Capture the cell that displays the provided text and extract its (X, Y) central coordinate. 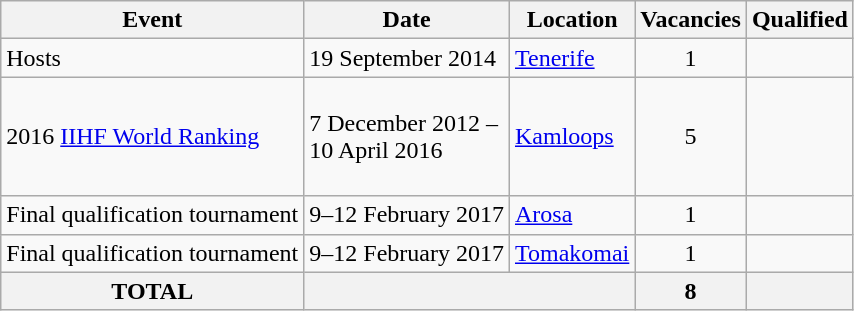
TOTAL (152, 291)
8 (691, 291)
2016 IIHF World Ranking (152, 136)
Kamloops (572, 136)
Vacancies (691, 20)
5 (691, 136)
Arosa (572, 215)
Location (572, 20)
19 September 2014 (407, 58)
Date (407, 20)
7 December 2012 – 10 April 2016 (407, 136)
Event (152, 20)
Tomakomai (572, 253)
Hosts (152, 58)
Qualified (800, 20)
Tenerife (572, 58)
